Identify which cell holds the provided text, then report its [x, y] central coordinate. 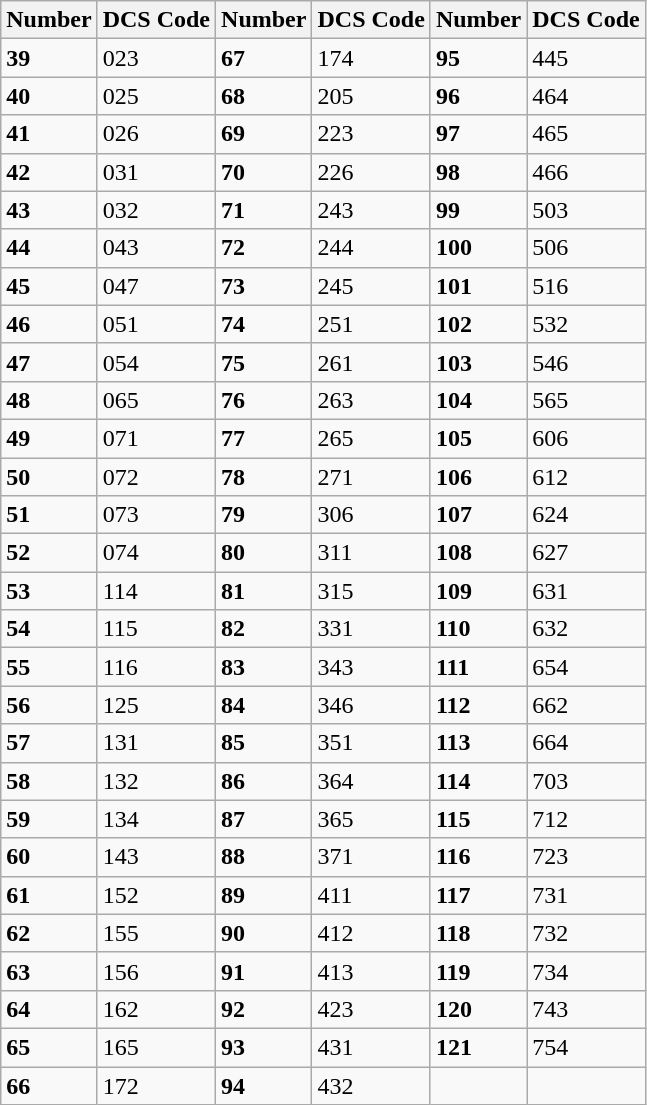
81 [264, 591]
503 [586, 210]
632 [586, 629]
60 [49, 857]
703 [586, 781]
261 [371, 362]
89 [264, 895]
365 [371, 819]
464 [586, 96]
90 [264, 933]
82 [264, 629]
051 [156, 324]
76 [264, 400]
56 [49, 705]
071 [156, 438]
77 [264, 438]
46 [49, 324]
74 [264, 324]
143 [156, 857]
78 [264, 477]
125 [156, 705]
93 [264, 1047]
43 [49, 210]
532 [586, 324]
86 [264, 781]
118 [478, 933]
94 [264, 1085]
411 [371, 895]
343 [371, 667]
023 [156, 58]
223 [371, 134]
45 [49, 286]
58 [49, 781]
64 [49, 1009]
112 [478, 705]
734 [586, 971]
432 [371, 1085]
111 [478, 667]
51 [49, 515]
152 [156, 895]
97 [478, 134]
506 [586, 248]
263 [371, 400]
226 [371, 172]
62 [49, 933]
117 [478, 895]
109 [478, 591]
664 [586, 743]
712 [586, 819]
331 [371, 629]
662 [586, 705]
69 [264, 134]
031 [156, 172]
98 [478, 172]
047 [156, 286]
311 [371, 553]
445 [586, 58]
271 [371, 477]
743 [586, 1009]
546 [586, 362]
423 [371, 1009]
88 [264, 857]
50 [49, 477]
84 [264, 705]
306 [371, 515]
79 [264, 515]
110 [478, 629]
413 [371, 971]
105 [478, 438]
627 [586, 553]
654 [586, 667]
59 [49, 819]
40 [49, 96]
54 [49, 629]
107 [478, 515]
75 [264, 362]
723 [586, 857]
244 [371, 248]
61 [49, 895]
53 [49, 591]
70 [264, 172]
466 [586, 172]
351 [371, 743]
754 [586, 1047]
91 [264, 971]
251 [371, 324]
39 [49, 58]
162 [156, 1009]
108 [478, 553]
073 [156, 515]
48 [49, 400]
631 [586, 591]
47 [49, 362]
054 [156, 362]
072 [156, 477]
55 [49, 667]
412 [371, 933]
371 [371, 857]
155 [156, 933]
73 [264, 286]
516 [586, 286]
49 [49, 438]
606 [586, 438]
074 [156, 553]
102 [478, 324]
113 [478, 743]
100 [478, 248]
44 [49, 248]
57 [49, 743]
165 [156, 1047]
68 [264, 96]
465 [586, 134]
624 [586, 515]
612 [586, 477]
103 [478, 362]
85 [264, 743]
346 [371, 705]
87 [264, 819]
106 [478, 477]
83 [264, 667]
42 [49, 172]
245 [371, 286]
52 [49, 553]
134 [156, 819]
65 [49, 1047]
315 [371, 591]
043 [156, 248]
732 [586, 933]
026 [156, 134]
121 [478, 1047]
101 [478, 286]
731 [586, 895]
99 [478, 210]
67 [264, 58]
265 [371, 438]
71 [264, 210]
72 [264, 248]
95 [478, 58]
565 [586, 400]
131 [156, 743]
104 [478, 400]
63 [49, 971]
120 [478, 1009]
032 [156, 210]
80 [264, 553]
364 [371, 781]
119 [478, 971]
156 [156, 971]
174 [371, 58]
065 [156, 400]
96 [478, 96]
66 [49, 1085]
92 [264, 1009]
243 [371, 210]
132 [156, 781]
205 [371, 96]
025 [156, 96]
431 [371, 1047]
41 [49, 134]
172 [156, 1085]
